Return the [X, Y] coordinate for the center point of the cell that contains the specified text.  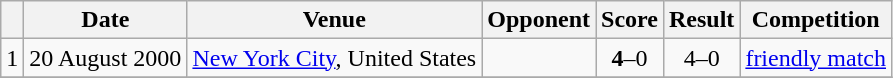
Score [630, 20]
Date [106, 20]
Result [701, 20]
Venue [334, 20]
friendly match [816, 58]
Opponent [539, 20]
New York City, United States [334, 58]
Competition [816, 20]
20 August 2000 [106, 58]
1 [12, 58]
